Capture the cell that displays the provided text and extract its [x, y] central coordinate. 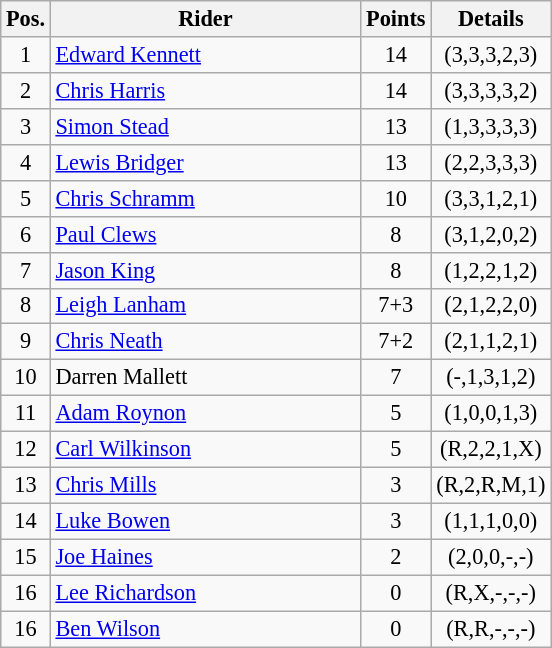
Details [491, 19]
(1,1,1,0,0) [491, 521]
Paul Clews [205, 234]
Lewis Bridger [205, 162]
Pos. [26, 19]
(R,2,R,M,1) [491, 485]
Simon Stead [205, 126]
(2,1,2,2,0) [491, 306]
(1,2,2,1,2) [491, 270]
15 [26, 557]
4 [26, 162]
Lee Richardson [205, 593]
(2,1,1,2,1) [491, 342]
Chris Harris [205, 90]
(2,0,0,-,-) [491, 557]
Chris Mills [205, 485]
Edward Kennett [205, 55]
(3,3,3,2,3) [491, 55]
Points [396, 19]
11 [26, 414]
7+2 [396, 342]
Ben Wilson [205, 629]
Carl Wilkinson [205, 450]
(2,2,3,3,3) [491, 162]
(R,X,-,-,-) [491, 593]
12 [26, 450]
(1,0,0,1,3) [491, 414]
(3,1,2,0,2) [491, 234]
Darren Mallett [205, 378]
(R,R,-,-,-) [491, 629]
Chris Neath [205, 342]
Luke Bowen [205, 521]
1 [26, 55]
Joe Haines [205, 557]
(R,2,2,1,X) [491, 450]
6 [26, 234]
Adam Roynon [205, 414]
Rider [205, 19]
(3,3,1,2,1) [491, 198]
9 [26, 342]
(1,3,3,3,3) [491, 126]
Leigh Lanham [205, 306]
Jason King [205, 270]
(3,3,3,3,2) [491, 90]
7+3 [396, 306]
(-,1,3,1,2) [491, 378]
Chris Schramm [205, 198]
